Capture the cell that displays the provided text and extract its [X, Y] central coordinate. 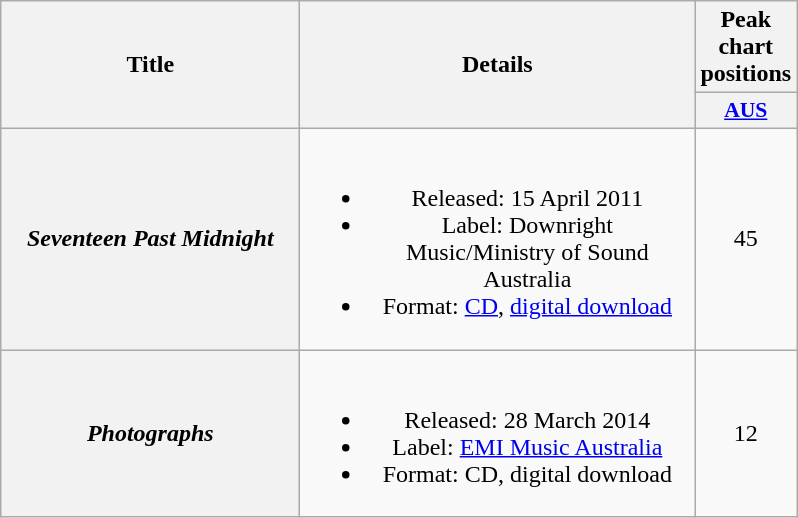
Released: 15 April 2011Label: Downright Music/Ministry of Sound AustraliaFormat: CD, digital download [498, 238]
AUS [746, 111]
Photographs [150, 434]
Details [498, 65]
Released: 28 March 2014Label: EMI Music AustraliaFormat: CD, digital download [498, 434]
Title [150, 65]
Peak chart positions [746, 47]
Seventeen Past Midnight [150, 238]
12 [746, 434]
45 [746, 238]
